Search for the cell housing the specified text and yield its (X, Y) center coordinate. 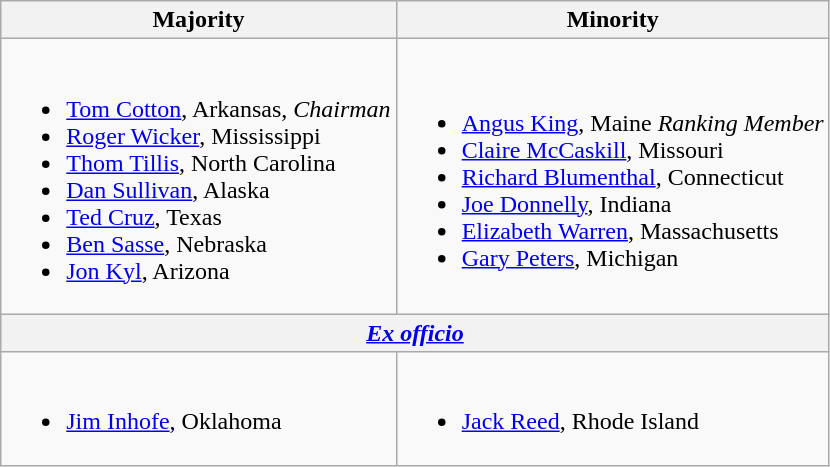
Minority (612, 20)
Majority (198, 20)
Jack Reed, Rhode Island (612, 408)
Jim Inhofe, Oklahoma (198, 408)
Ex officio (415, 333)
